Return [x, y] of the center of cell containing provided text 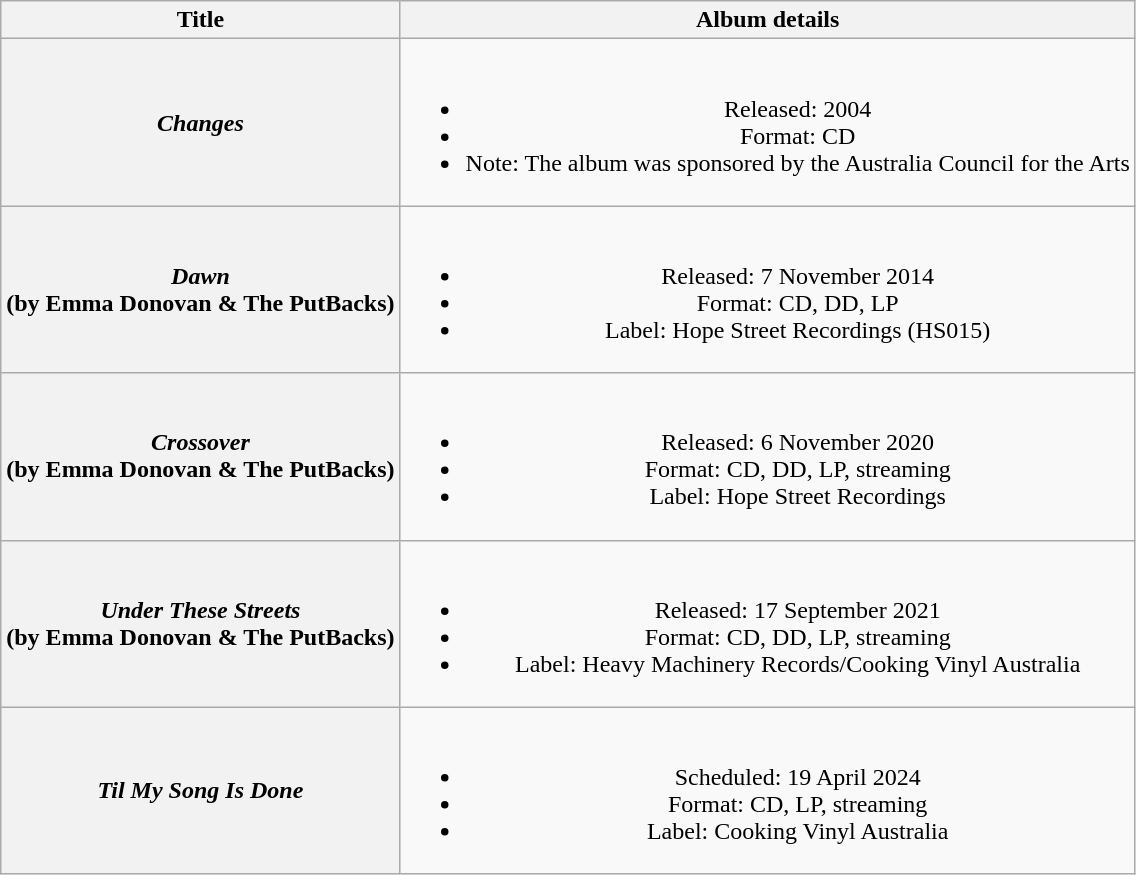
Album details [768, 20]
Released: 17 September 2021Format: CD, DD, LP, streamingLabel: Heavy Machinery Records/Cooking Vinyl Australia [768, 624]
Released: 2004Format: CDNote: The album was sponsored by the Australia Council for the Arts [768, 122]
Dawn (by Emma Donovan & The PutBacks) [200, 290]
Title [200, 20]
Released: 7 November 2014Format: CD, DD, LPLabel: Hope Street Recordings (HS015) [768, 290]
Crossover (by Emma Donovan & The PutBacks) [200, 456]
Under These Streets (by Emma Donovan & The PutBacks) [200, 624]
Released: 6 November 2020Format: CD, DD, LP, streamingLabel: Hope Street Recordings [768, 456]
Changes [200, 122]
Til My Song Is Done [200, 790]
Scheduled: 19 April 2024Format: CD, LP, streamingLabel: Cooking Vinyl Australia [768, 790]
